Capture the cell that displays the provided text and extract its [x, y] central coordinate. 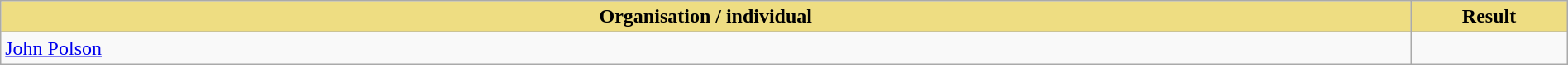
Result [1489, 17]
Organisation / individual [706, 17]
John Polson [706, 48]
